Detect which cell encompasses the target text, then output its [X, Y] center coordinate. 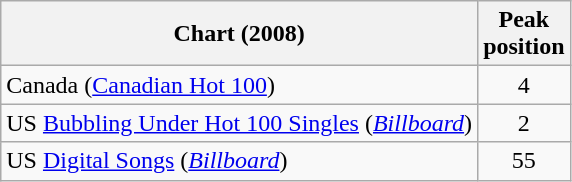
4 [524, 85]
Chart (2008) [240, 34]
2 [524, 123]
US Digital Songs (Billboard) [240, 161]
Peakposition [524, 34]
55 [524, 161]
Canada (Canadian Hot 100) [240, 85]
US Bubbling Under Hot 100 Singles (Billboard) [240, 123]
